Provide the [x, y] coordinate of the cell's center where the given text is located.  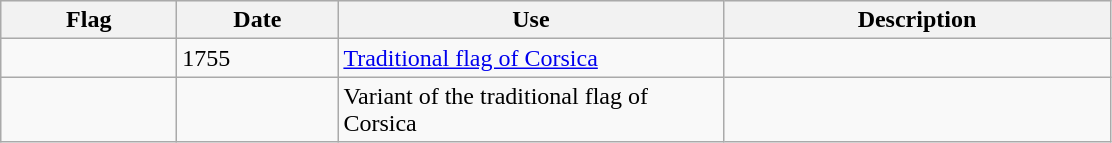
Use [531, 20]
Flag [89, 20]
1755 [258, 58]
Description [917, 20]
Variant of the traditional flag of Corsica [531, 110]
Date [258, 20]
Traditional flag of Corsica [531, 58]
